Capture the cell that displays the provided text and extract its [X, Y] central coordinate. 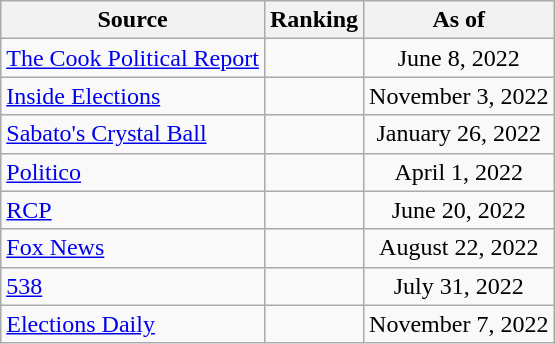
Ranking [314, 20]
Fox News [133, 248]
November 7, 2022 [459, 324]
July 31, 2022 [459, 286]
538 [133, 286]
Source [133, 20]
Sabato's Crystal Ball [133, 134]
As of [459, 20]
August 22, 2022 [459, 248]
Elections Daily [133, 324]
Politico [133, 172]
November 3, 2022 [459, 96]
June 20, 2022 [459, 210]
June 8, 2022 [459, 58]
RCP [133, 210]
April 1, 2022 [459, 172]
Inside Elections [133, 96]
January 26, 2022 [459, 134]
The Cook Political Report [133, 58]
